Extract the (X, Y) coordinate from the center of the cell holding the provided text.  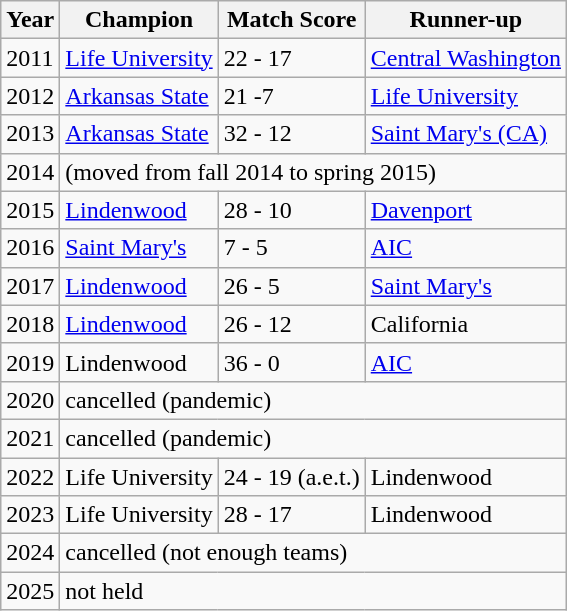
not held (314, 591)
2025 (30, 591)
2014 (30, 172)
7 - 5 (292, 248)
2015 (30, 210)
24 - 19 (a.e.t.) (292, 477)
2019 (30, 362)
36 - 0 (292, 362)
28 - 17 (292, 515)
Champion (139, 20)
Year (30, 20)
2017 (30, 286)
Runner-up (466, 20)
2023 (30, 515)
2016 (30, 248)
2024 (30, 553)
Match Score (292, 20)
2020 (30, 400)
26 - 5 (292, 286)
22 - 17 (292, 58)
California (466, 324)
2021 (30, 438)
cancelled (not enough teams) (314, 553)
2013 (30, 134)
28 - 10 (292, 210)
21 -7 (292, 96)
2022 (30, 477)
26 - 12 (292, 324)
32 - 12 (292, 134)
Central Washington (466, 58)
2018 (30, 324)
2012 (30, 96)
Saint Mary's (CA) (466, 134)
Davenport (466, 210)
(moved from fall 2014 to spring 2015) (314, 172)
2011 (30, 58)
